Return the [X, Y] coordinate for the center point of the cell that contains the specified text.  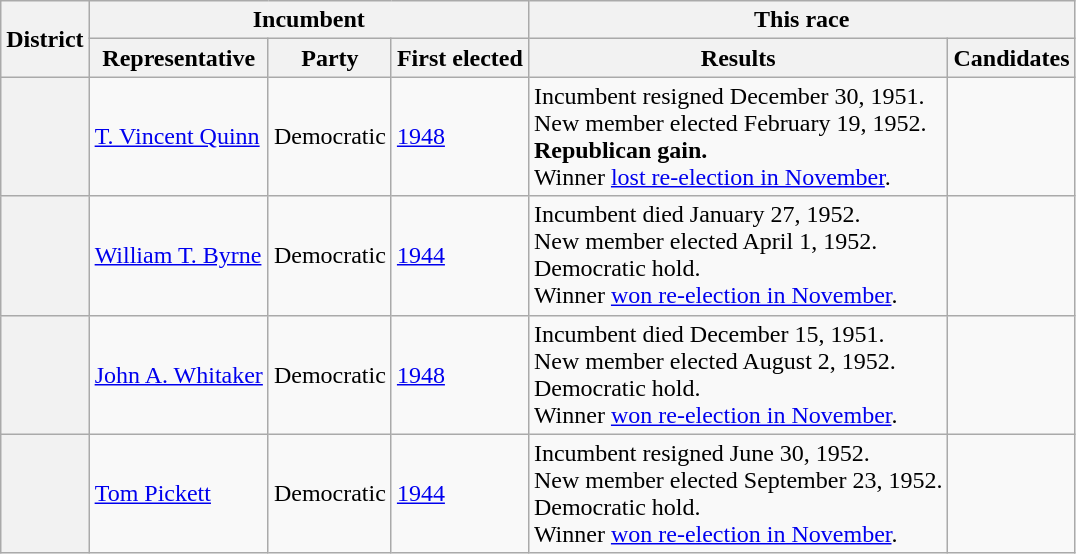
District [45, 39]
T. Vincent Quinn [178, 136]
Incumbent died January 27, 1952.New member elected April 1, 1952.Democratic hold.Winner won re-election in November. [738, 256]
Incumbent died December 15, 1951.New member elected August 2, 1952.Democratic hold.Winner won re-election in November. [738, 374]
Incumbent resigned December 30, 1951.New member elected February 19, 1952.Republican gain.Winner lost re-election in November. [738, 136]
John A. Whitaker [178, 374]
Results [738, 58]
Tom Pickett [178, 494]
Incumbent resigned June 30, 1952.New member elected September 23, 1952.Democratic hold.Winner won re-election in November. [738, 494]
Party [330, 58]
First elected [460, 58]
Candidates [1012, 58]
Incumbent [308, 20]
William T. Byrne [178, 256]
This race [802, 20]
Representative [178, 58]
